Provide the (X, Y) coordinate of the cell's center where the given text is located.  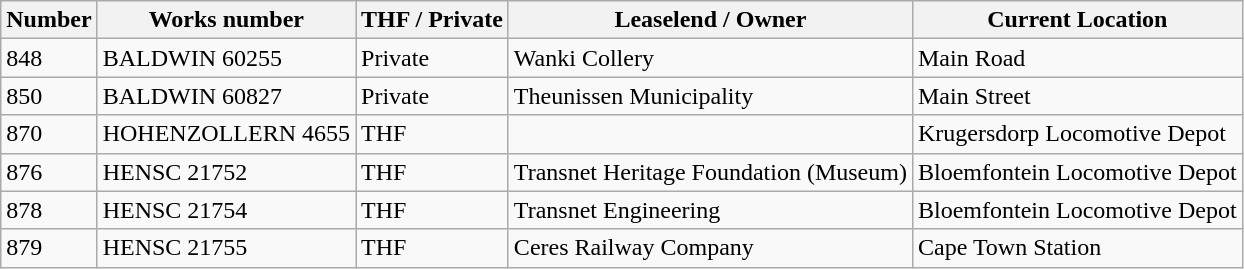
Krugersdorp Locomotive Depot (1077, 134)
878 (49, 210)
Transnet Heritage Foundation (Museum) (710, 172)
879 (49, 248)
HENSC 21755 (226, 248)
876 (49, 172)
848 (49, 58)
Transnet Engineering (710, 210)
Works number (226, 20)
Main Street (1077, 96)
850 (49, 96)
BALDWIN 60255 (226, 58)
BALDWIN 60827 (226, 96)
870 (49, 134)
Main Road (1077, 58)
Leaselend / Owner (710, 20)
Cape Town Station (1077, 248)
HENSC 21754 (226, 210)
HENSC 21752 (226, 172)
THF / Private (432, 20)
Number (49, 20)
Current Location (1077, 20)
HOHENZOLLERN 4655 (226, 134)
Wanki Collery (710, 58)
Theunissen Municipality (710, 96)
Ceres Railway Company (710, 248)
